Output the [x, y] coordinate of the center of the cell containing the given text.  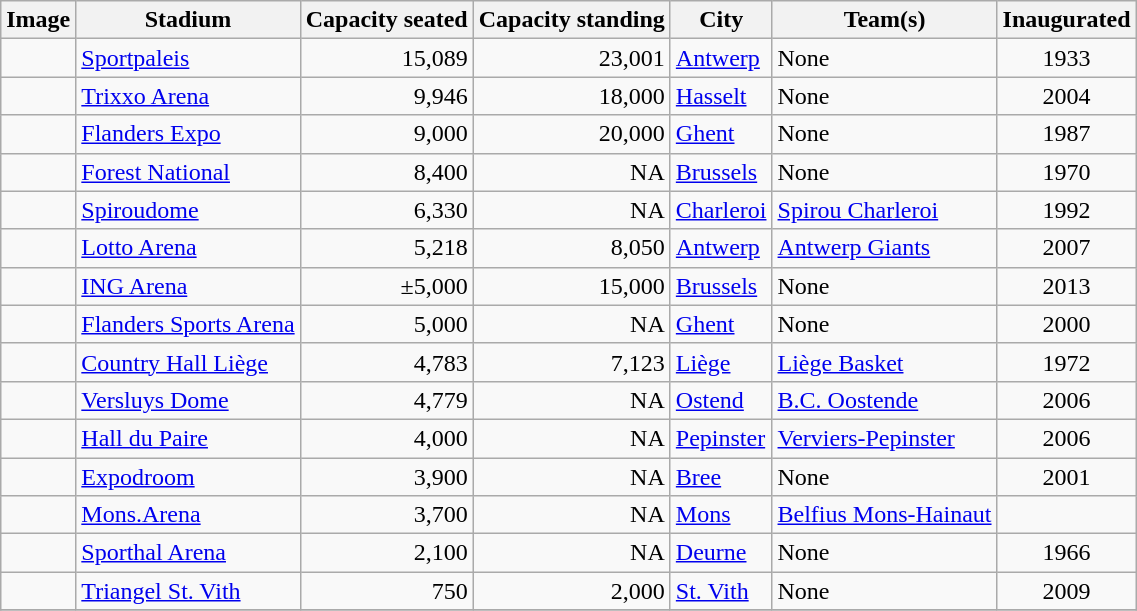
Capacity standing [572, 20]
Antwerp Giants [884, 248]
4,783 [386, 362]
St. Vith [721, 591]
Mons.Arena [188, 515]
Mons [721, 515]
Liège [721, 362]
Verviers-Pepinster [884, 438]
15,089 [386, 58]
±5,000 [386, 286]
Bree [721, 477]
Image [38, 20]
15,000 [572, 286]
1987 [1066, 134]
2,000 [572, 591]
1966 [1066, 553]
1992 [1066, 210]
5,218 [386, 248]
8,400 [386, 172]
23,001 [572, 58]
20,000 [572, 134]
B.C. Oostende [884, 400]
Liège Basket [884, 362]
Charleroi [721, 210]
Spirou Charleroi [884, 210]
Ostend [721, 400]
2009 [1066, 591]
Inaugurated [1066, 20]
4,000 [386, 438]
Flanders Sports Arena [188, 324]
3,900 [386, 477]
ING Arena [188, 286]
Expodroom [188, 477]
5,000 [386, 324]
Forest National [188, 172]
Hasselt [721, 96]
Versluys Dome [188, 400]
Spiroudome [188, 210]
Hall du Paire [188, 438]
Belfius Mons-Hainaut [884, 515]
4,779 [386, 400]
City [721, 20]
1970 [1066, 172]
Sporthal Arena [188, 553]
Deurne [721, 553]
1972 [1066, 362]
Pepinster [721, 438]
1933 [1066, 58]
Country Hall Liège [188, 362]
Sportpaleis [188, 58]
Lotto Arena [188, 248]
18,000 [572, 96]
Flanders Expo [188, 134]
2007 [1066, 248]
Trixxo Arena [188, 96]
Capacity seated [386, 20]
2001 [1066, 477]
6,330 [386, 210]
Team(s) [884, 20]
2,100 [386, 553]
2004 [1066, 96]
Stadium [188, 20]
750 [386, 591]
7,123 [572, 362]
Triangel St. Vith [188, 591]
9,000 [386, 134]
2013 [1066, 286]
8,050 [572, 248]
9,946 [386, 96]
2000 [1066, 324]
3,700 [386, 515]
